Search for the cell housing the specified text and yield its [X, Y] center coordinate. 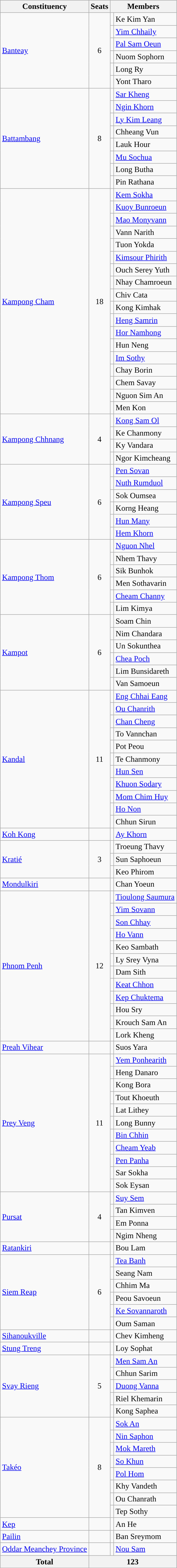
Krouch Sam An [145, 1022]
Ratankiri [45, 1248]
Cheam Channy [145, 596]
Hun Neng [145, 345]
Troeung Thavy [145, 847]
Total [45, 1561]
An He [145, 1524]
Ay Khorn [145, 834]
Kampong Chhnang [45, 439]
Yem Ponhearith [145, 1060]
Siem Reap [45, 1292]
Svay Rieng [45, 1386]
Ke Kim Yan [145, 19]
12 [99, 966]
Preah Vihear [45, 1047]
3 [99, 859]
Van Samoeun [145, 684]
Son Chhay [145, 922]
Chhun Sirun [145, 822]
Peou Savoeun [145, 1298]
Sihanoukville [45, 1336]
Yim Chhaily [145, 32]
Long Butha [145, 170]
Heng Danaro [145, 1072]
Nin Saphon [145, 1436]
Khy Vandeth [145, 1486]
Pursat [45, 1217]
Chan Cheng [145, 721]
Chhun Sarim [145, 1374]
Sun Saphoeun [145, 859]
Kep [45, 1524]
Sar Kheng [145, 94]
Ou Chanrith [145, 709]
Eng Chhai Eang [145, 696]
Prey Veng [45, 1123]
Loy Sophat [145, 1348]
Pin Rathana [145, 182]
Kem Sokha [145, 195]
Nguon Nhel [145, 546]
Em Ponna [145, 1223]
Kampong Thom [45, 577]
Battambang [45, 138]
Ly Srey Vyna [145, 960]
Bin Chhin [145, 1135]
Sok Eysan [145, 1185]
Lim Bunsidareth [145, 671]
Hem Khorn [145, 533]
Chiv Cata [145, 295]
Hou Sry [145, 1010]
Te Chanmony [145, 759]
Ho Vann [145, 934]
Hun Sen [145, 772]
Keo Sambath [145, 947]
Oum Saman [145, 1323]
Ngor Kimcheang [145, 458]
To Vannchan [145, 734]
Ly Kim Leang [145, 119]
Long Bunny [145, 1123]
Kampong Cham [45, 301]
Long Ry [145, 69]
Lim Kimya [145, 609]
Hor Namhong [145, 332]
Tioulong Saumura [145, 897]
Mao Monyvann [145, 220]
Pailin [45, 1536]
Koh Kong [45, 834]
Sik Bunhok [145, 571]
Sar Sokha [145, 1173]
Suos Yara [145, 1047]
Stung Treng [45, 1348]
Yim Sovann [145, 909]
Tea Banh [145, 1261]
Chev Kimheng [145, 1336]
Tep Sothy [145, 1511]
Mom Chim Huy [145, 797]
Kampot [45, 652]
Pol Hom [145, 1474]
5 [99, 1386]
Mok Mareth [145, 1449]
Men Sam An [145, 1361]
Seats [99, 7]
Vann Narith [145, 232]
Oddar Meanchey Province [45, 1549]
Tuon Yokda [145, 245]
Ho Non [145, 809]
Nim Chandara [145, 634]
Chan Yoeun [145, 884]
Kong Kimhak [145, 307]
Lork Kheng [145, 1035]
123 [133, 1561]
Nuth Rumduol [145, 483]
Pal Sam Oeun [145, 44]
Kratié [45, 859]
Un Sokunthea [145, 646]
Cheam Yeab [145, 1148]
Lat Lithey [145, 1110]
Members [143, 7]
Korng Heang [145, 508]
Dam Sith [145, 972]
Chhim Ma [145, 1286]
Chem Savay [145, 383]
Ke Sovannaroth [145, 1311]
Tan Kimven [145, 1211]
Keo Phirom [145, 872]
Pot Peou [145, 746]
Kong Bora [145, 1085]
Ke Chanmony [145, 433]
Ouch Serey Yuth [145, 270]
Kong Sam Ol [145, 420]
Riel Khemarin [145, 1399]
Men Kon [145, 408]
Bou Lam [145, 1248]
Keat Chhon [145, 985]
Mu Sochua [145, 157]
Seang Nam [145, 1273]
Banteay [45, 50]
Khuon Sodary [145, 784]
Chheang Vun [145, 132]
Hun Many [145, 521]
Sok An [145, 1424]
Nguon Sim An [145, 395]
Kong Saphea [145, 1411]
Nuom Sophorn [145, 57]
Sok Oumsea [145, 496]
Ngim Nheng [145, 1236]
Nou Sam [145, 1549]
18 [99, 301]
Nhay Chamroeun [145, 282]
Constituency [45, 7]
Heng Samrin [145, 320]
So Khun [145, 1461]
Tout Khoeuth [145, 1098]
Kandal [45, 759]
Kep Chuktema [145, 997]
Chea Poch [145, 659]
Kuoy Bunroeun [145, 207]
Duong Vanna [145, 1386]
Pen Panha [145, 1160]
Phnom Penh [45, 966]
Ban Sreymom [145, 1536]
Suy Sem [145, 1198]
Ngin Khorn [145, 107]
Mondulkiri [45, 884]
Kimsour Phirith [145, 257]
Lauk Hour [145, 144]
Kampong Speu [45, 502]
Ou Chanrath [145, 1499]
Men Sothavarin [145, 584]
Takéo [45, 1468]
Pen Sovan [145, 470]
Soam Chin [145, 621]
Im Sothy [145, 357]
Nhem Thavy [145, 558]
Chay Borin [145, 370]
Ky Vandara [145, 445]
Yont Tharo [145, 82]
